Output the [X, Y] coordinate of the center of the cell containing the given text.  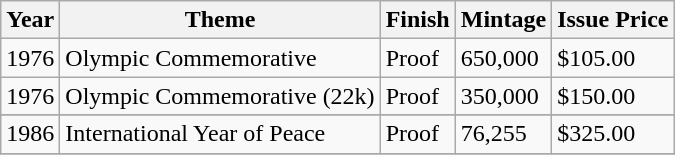
Olympic Commemorative (22k) [220, 96]
350,000 [503, 96]
76,255 [503, 134]
1986 [30, 134]
$105.00 [613, 58]
Mintage [503, 20]
Theme [220, 20]
International Year of Peace [220, 134]
$325.00 [613, 134]
Issue Price [613, 20]
650,000 [503, 58]
Finish [418, 20]
Year [30, 20]
$150.00 [613, 96]
Olympic Commemorative [220, 58]
